Extract the (X, Y) coordinate from the center of the cell holding the provided text.  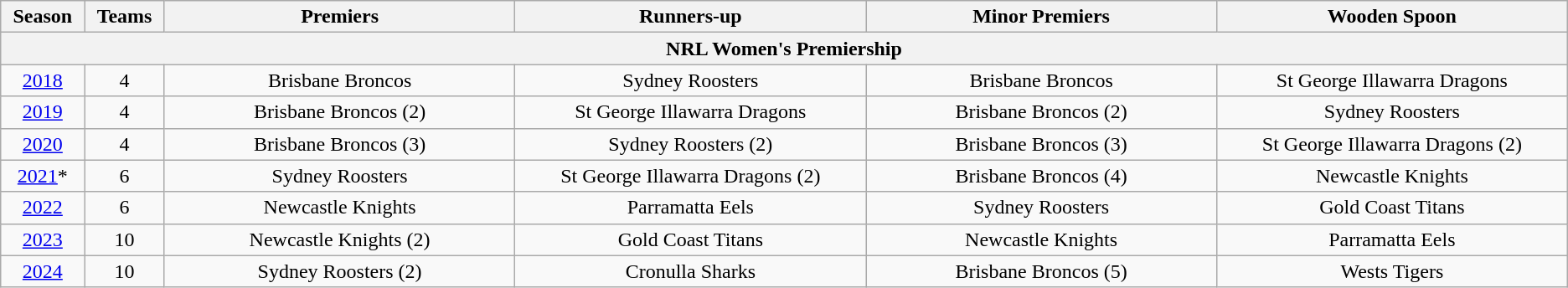
2023 (43, 239)
2021* (43, 176)
Minor Premiers (1042, 17)
Brisbane Broncos (5) (1042, 271)
2020 (43, 144)
Runners-up (690, 17)
Newcastle Knights (2) (340, 239)
2024 (43, 271)
Brisbane Broncos (4) (1042, 176)
Wests Tigers (1392, 271)
Teams (124, 17)
Premiers (340, 17)
2022 (43, 208)
Season (43, 17)
2018 (43, 80)
NRL Women's Premiership (784, 49)
Wooden Spoon (1392, 17)
2019 (43, 112)
Cronulla Sharks (690, 271)
